Pinpoint the cell where the given text exists, returning its [X, Y] midpoint coordinate. 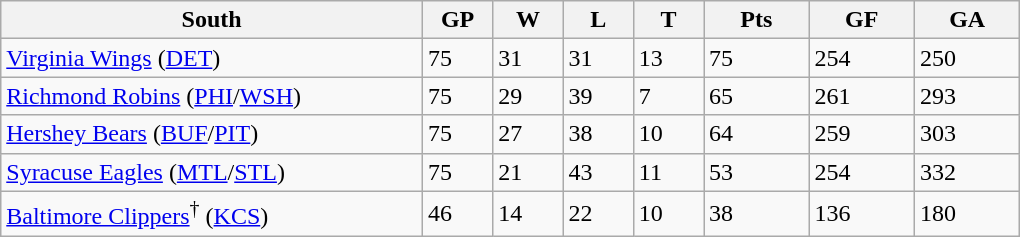
22 [598, 214]
L [598, 20]
332 [967, 172]
65 [756, 96]
261 [862, 96]
Virginia Wings (DET) [212, 58]
136 [862, 214]
11 [668, 172]
South [212, 20]
13 [668, 58]
Hershey Bears (BUF/PIT) [212, 134]
64 [756, 134]
259 [862, 134]
Syracuse Eagles (MTL/STL) [212, 172]
43 [598, 172]
14 [528, 214]
GF [862, 20]
W [528, 20]
29 [528, 96]
GP [457, 20]
GA [967, 20]
21 [528, 172]
27 [528, 134]
7 [668, 96]
180 [967, 214]
Baltimore Clippers† (KCS) [212, 214]
T [668, 20]
250 [967, 58]
Pts [756, 20]
Richmond Robins (PHI/WSH) [212, 96]
53 [756, 172]
46 [457, 214]
293 [967, 96]
39 [598, 96]
303 [967, 134]
